From the cell containing the given text, extract its center point as [x, y] coordinate. 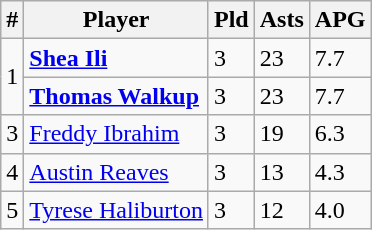
# [12, 20]
12 [282, 210]
19 [282, 134]
Pld [231, 20]
Austin Reaves [116, 172]
Freddy Ibrahim [116, 134]
5 [12, 210]
4 [12, 172]
1 [12, 77]
Shea Ili [116, 58]
Asts [282, 20]
4.0 [340, 210]
Tyrese Haliburton [116, 210]
6.3 [340, 134]
Player [116, 20]
Thomas Walkup [116, 96]
4.3 [340, 172]
13 [282, 172]
APG [340, 20]
